Output the (X, Y) coordinate of the center of the cell containing the given text.  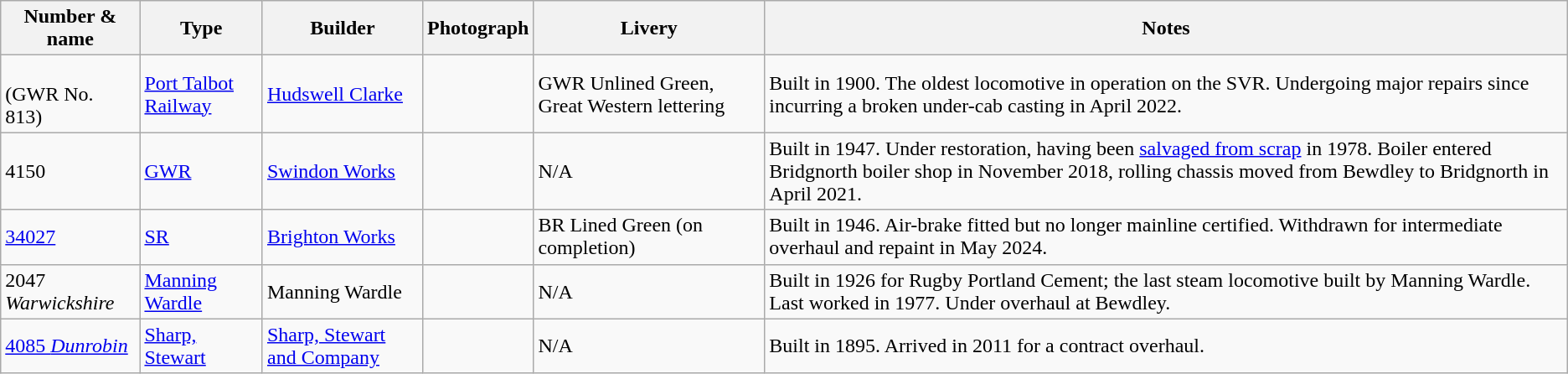
Swindon Works (342, 171)
BR Lined Green (on completion) (649, 236)
4150 (70, 171)
4085 Dunrobin (70, 345)
Sharp, Stewart and Company (342, 345)
(GWR No. 813) (70, 94)
Built in 1895. Arrived in 2011 for a contract overhaul. (1166, 345)
34027 (70, 236)
2047 Warwickshire (70, 292)
GWR Unlined Green, Great Western lettering (649, 94)
Port Talbot Railway (201, 94)
Builder (342, 29)
GWR (201, 171)
Sharp, Stewart (201, 345)
Type (201, 29)
Hudswell Clarke (342, 94)
Brighton Works (342, 236)
Built in 1926 for Rugby Portland Cement; the last steam locomotive built by Manning Wardle. Last worked in 1977. Under overhaul at Bewdley. (1166, 292)
Number & name (70, 29)
Livery (649, 29)
Photograph (477, 29)
Notes (1166, 29)
Built in 1900. The oldest locomotive in operation on the SVR. Undergoing major repairs since incurring a broken under-cab casting in April 2022. (1166, 94)
SR (201, 236)
Built in 1946. Air-brake fitted but no longer mainline certified. Withdrawn for intermediate overhaul and repaint in May 2024. (1166, 236)
